Pinpoint the cell where the given text exists, returning its (x, y) midpoint coordinate. 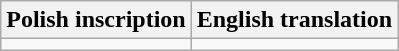
English translation (294, 20)
Polish inscription (96, 20)
